Scan for the cell matching the given text and deliver its [x, y] coordinate at center. 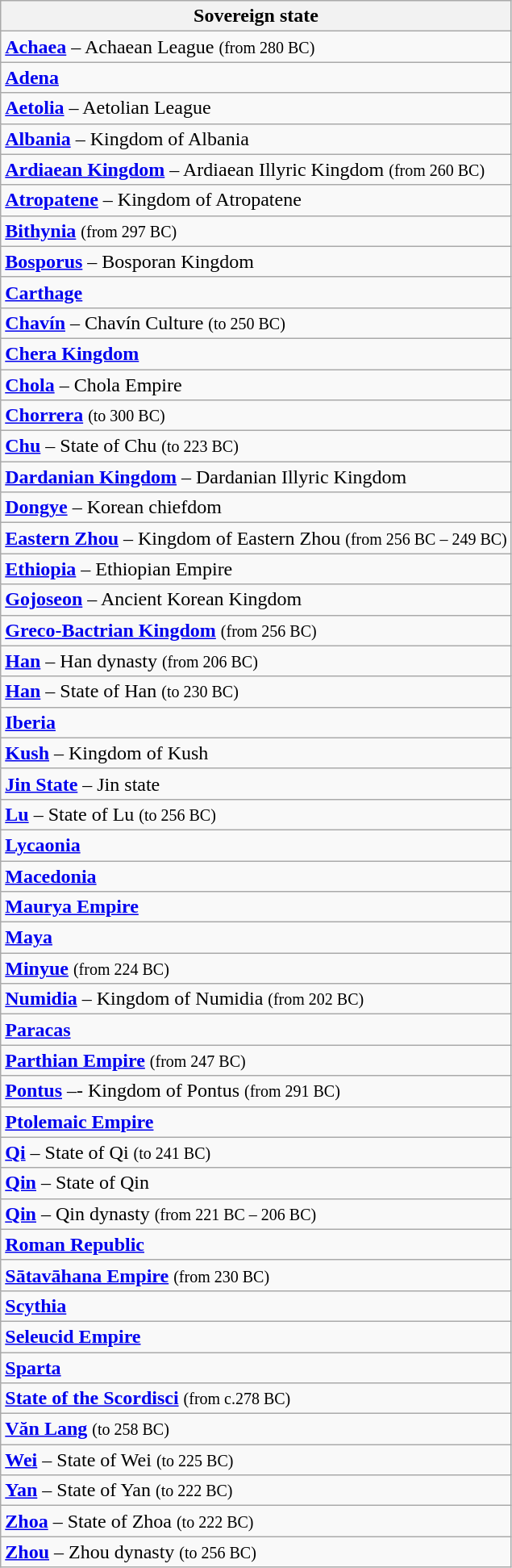
Han – State of Han (to 230 BC) [256, 692]
Greco-Bactrian Kingdom (from 256 BC) [256, 630]
Bithynia (from 297 BC) [256, 231]
Han – Han dynasty (from 206 BC) [256, 661]
Chera Kingdom [256, 353]
Zhou – Zhou dynasty (to 256 BC) [256, 1552]
Zhoa – State of Zhoa (to 222 BC) [256, 1521]
Chola – Chola Empire [256, 385]
Iberia [256, 722]
Bosporus – Bosporan Kingdom [256, 261]
Qi – State of Qi (to 241 BC) [256, 1152]
Atropatene – Kingdom of Atropatene [256, 200]
Văn Lang (to 258 BC) [256, 1429]
Sātavāhana Empire (from 230 BC) [256, 1275]
Qin – Qin dynasty (from 221 BC – 206 BC) [256, 1214]
Scythia [256, 1306]
Ethiopia – Ethiopian Empire [256, 569]
Albania – Kingdom of Albania [256, 139]
Gojoseon – Ancient Korean Kingdom [256, 600]
Chu – State of Chu (to 223 BC) [256, 446]
Eastern Zhou – Kingdom of Eastern Zhou (from 256 BC – 249 BC) [256, 538]
Macedonia [256, 876]
Lycaonia [256, 845]
Parthian Empire (from 247 BC) [256, 1060]
Chavín – Chavín Culture (to 250 BC) [256, 323]
Jin State – Jin state [256, 784]
Aetolia – Aetolian League [256, 108]
Sparta [256, 1368]
Yan – State of Yan (to 222 BC) [256, 1491]
Roman Republic [256, 1244]
Carthage [256, 292]
Maya [256, 938]
State of the Scordisci (from c.278 BC) [256, 1399]
Wei – State of Wei (to 225 BC) [256, 1460]
Sovereign state [256, 16]
Adena [256, 77]
Pontus –- Kingdom of Pontus (from 291 BC) [256, 1091]
Ardiaean Kingdom – Ardiaean Illyric Kingdom (from 260 BC) [256, 169]
Numidia – Kingdom of Numidia (from 202 BC) [256, 999]
Lu – State of Lu (to 256 BC) [256, 814]
Seleucid Empire [256, 1336]
Ptolemaic Empire [256, 1122]
Maurya Empire [256, 907]
Dardanian Kingdom – Dardanian Illyric Kingdom [256, 477]
Achaea – Achaean League (from 280 BC) [256, 47]
Chorrera (to 300 BC) [256, 416]
Paracas [256, 1030]
Minyue (from 224 BC) [256, 968]
Qin – State of Qin [256, 1183]
Dongye – Korean chiefdom [256, 508]
Kush – Kingdom of Kush [256, 753]
